From the cell containing the given text, extract its center point as [X, Y] coordinate. 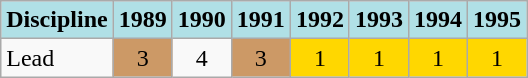
1991 [260, 20]
1993 [378, 20]
4 [202, 58]
1992 [320, 20]
Discipline [57, 20]
1989 [142, 20]
1994 [438, 20]
1995 [498, 20]
Lead [57, 58]
1990 [202, 20]
